For the text-containing cell, return its midpoint in (x, y) coordinate format. 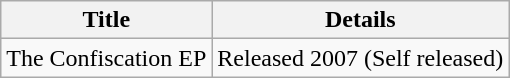
The Confiscation EP (106, 58)
Released 2007 (Self released) (360, 58)
Title (106, 20)
Details (360, 20)
